Return (x, y) of the center of cell containing provided text 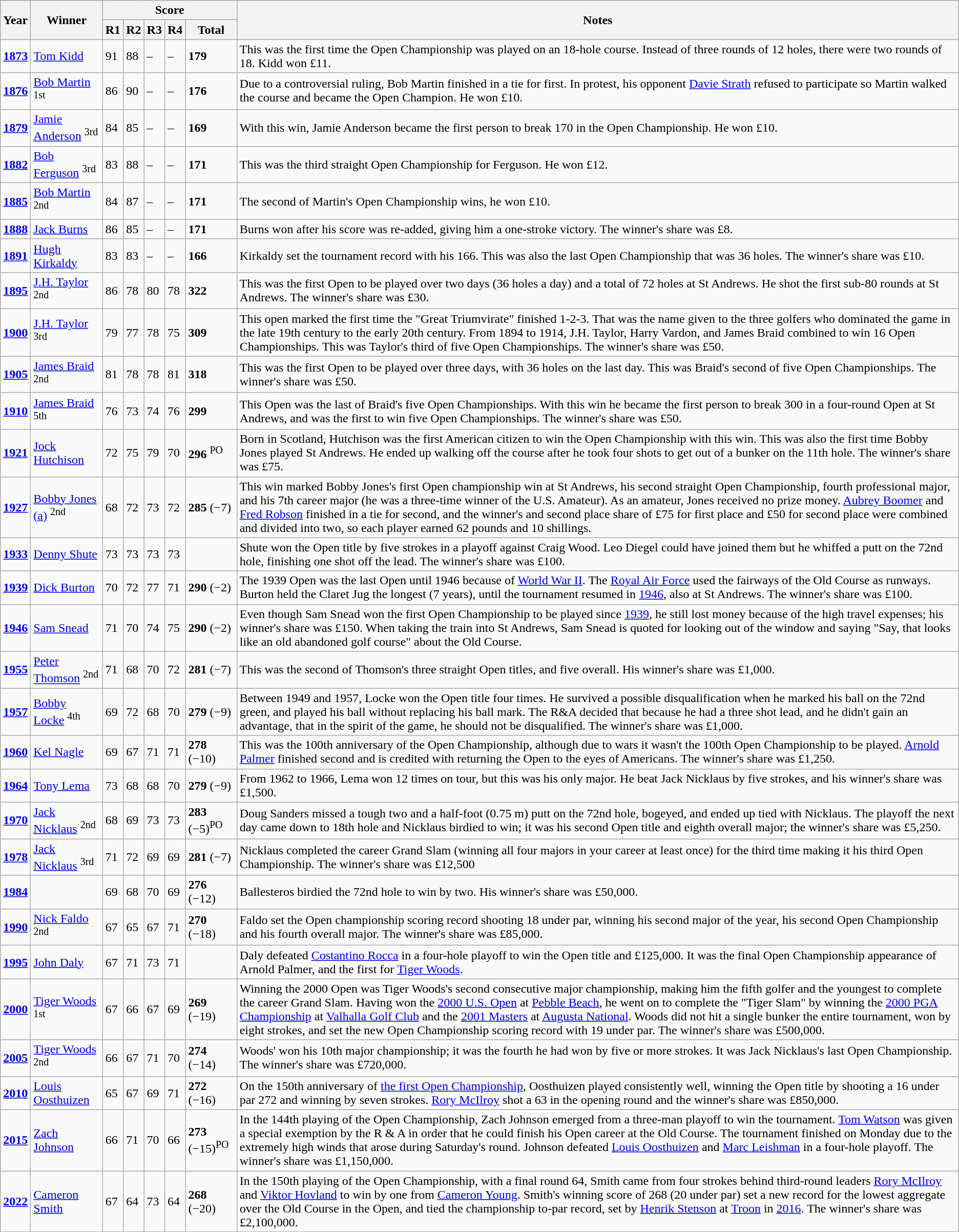
Tiger Woods 1st (67, 1010)
James Braid 2nd (67, 375)
2005 (15, 1058)
322 (211, 291)
274 (−14) (211, 1058)
1960 (15, 752)
Peter Thomson 2nd (67, 670)
Bob Martin 1st (67, 91)
Notes (597, 20)
2000 (15, 1010)
John Daly (67, 962)
Bob Ferguson 3rd (67, 165)
Bobby Jones (a) 2nd (67, 507)
Nick Faldo 2nd (67, 927)
278 (−10) (211, 752)
80 (154, 291)
268 (−20) (211, 1201)
1879 (15, 128)
1995 (15, 962)
J.H. Taylor 2nd (67, 291)
With this win, Jamie Anderson became the first person to break 170 in the Open Championship. He won £10. (597, 128)
Score (170, 10)
1873 (15, 56)
Hugh Kirkaldy (67, 255)
Jamie Anderson 3rd (67, 128)
Ballesteros birdied the 72nd hole to win by two. His winner's share was £50,000. (597, 892)
1927 (15, 507)
Tony Lema (67, 785)
Jock Hutchison (67, 453)
273 (−15)PO (211, 1141)
This was the second of Thomson's three straight Open titles, and five overall. His winner's share was £1,000. (597, 670)
Jack Nicklaus 3rd (67, 857)
1957 (15, 712)
Bob Martin 2nd (67, 201)
299 (211, 411)
Year (15, 20)
Winner (67, 20)
1876 (15, 91)
283 (−5)PO (211, 820)
1955 (15, 670)
166 (211, 255)
From 1962 to 1966, Lema won 12 times on tour, but this was his only major. He beat Jack Nicklaus by five strokes, and his winner's share was £1,500. (597, 785)
Louis Oosthuizen (67, 1093)
1905 (15, 375)
James Braid 5th (67, 411)
269 (−19) (211, 1010)
1882 (15, 165)
285 (−7) (211, 507)
272 (−16) (211, 1093)
Cameron Smith (67, 1201)
296 PO (211, 453)
Jack Burns (67, 229)
Tiger Woods 2nd (67, 1058)
1946 (15, 628)
J.H. Taylor 3rd (67, 333)
169 (211, 128)
1921 (15, 453)
Dick Burton (67, 587)
Denny Shute (67, 555)
91 (113, 56)
2010 (15, 1093)
The second of Martin's Open Championship wins, he won £10. (597, 201)
87 (134, 201)
1885 (15, 201)
1978 (15, 857)
R4 (175, 30)
1933 (15, 555)
Total (211, 30)
1910 (15, 411)
2022 (15, 1201)
1964 (15, 785)
Sam Snead (67, 628)
309 (211, 333)
270 (−18) (211, 927)
R3 (154, 30)
Kel Nagle (67, 752)
176 (211, 91)
1939 (15, 587)
Tom Kidd (67, 56)
1900 (15, 333)
Kirkaldy set the tournament record with his 166. This was also the last Open Championship that was 36 holes. The winner's share was £10. (597, 255)
179 (211, 56)
Jack Nicklaus 2nd (67, 820)
1984 (15, 892)
1891 (15, 255)
1895 (15, 291)
Bobby Locke 4th (67, 712)
1990 (15, 927)
R1 (113, 30)
90 (134, 91)
Zach Johnson (67, 1141)
318 (211, 375)
1970 (15, 820)
R2 (134, 30)
2015 (15, 1141)
Burns won after his score was re-added, giving him a one-stroke victory. The winner's share was £8. (597, 229)
276 (−12) (211, 892)
1888 (15, 229)
This was the third straight Open Championship for Ferguson. He won £12. (597, 165)
